Pinpoint the cell where the given text exists, returning its (X, Y) midpoint coordinate. 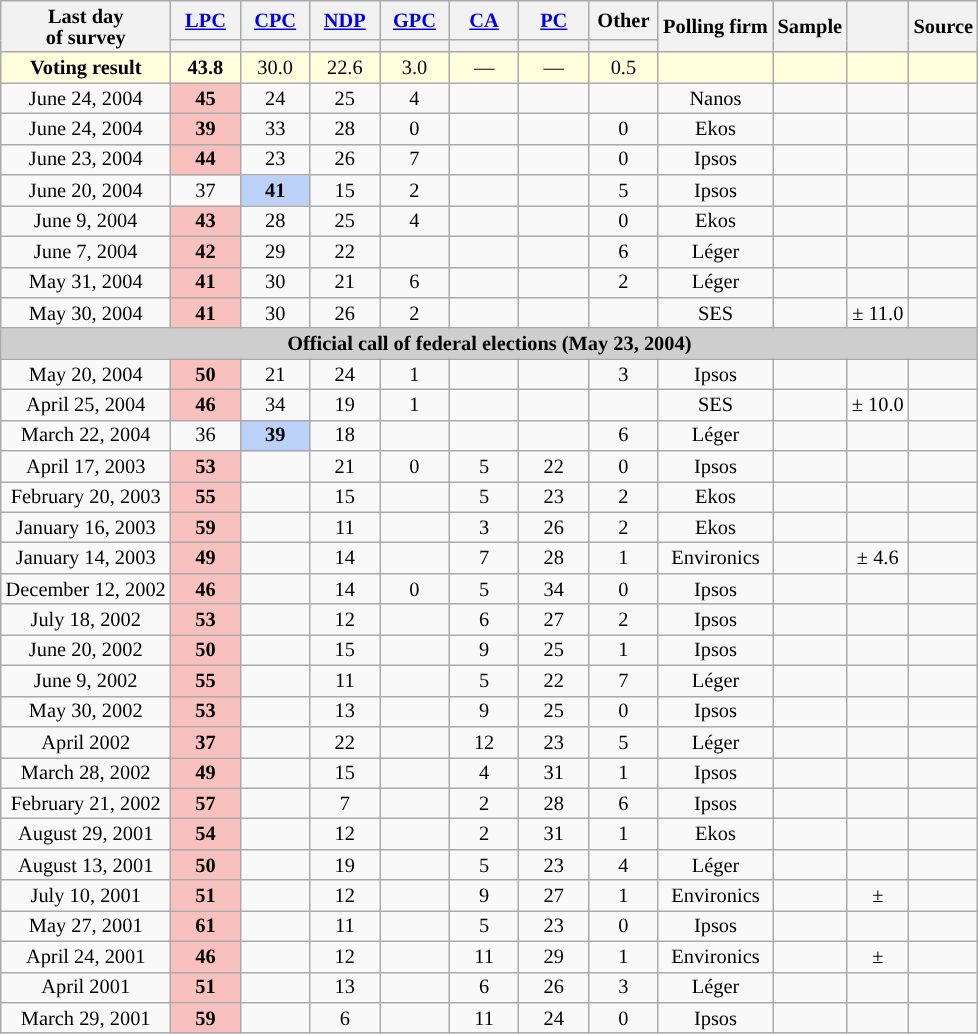
CPC (275, 20)
June 20, 2004 (86, 190)
33 (275, 128)
April 24, 2001 (86, 956)
36 (206, 436)
February 21, 2002 (86, 804)
44 (206, 160)
GPC (415, 20)
57 (206, 804)
May 30, 2002 (86, 712)
Polling firm (715, 26)
3.0 (415, 68)
30.0 (275, 68)
January 14, 2003 (86, 558)
Nanos (715, 98)
42 (206, 252)
February 20, 2003 (86, 496)
June 7, 2004 (86, 252)
PC (554, 20)
Source (944, 26)
Voting result (86, 68)
Last day of survey (86, 26)
43 (206, 220)
March 22, 2004 (86, 436)
June 9, 2004 (86, 220)
July 10, 2001 (86, 896)
April 2002 (86, 742)
December 12, 2002 (86, 588)
June 23, 2004 (86, 160)
May 30, 2004 (86, 312)
March 28, 2002 (86, 772)
LPC (206, 20)
August 13, 2001 (86, 864)
Sample (810, 26)
CA (484, 20)
May 20, 2004 (86, 374)
22.6 (345, 68)
0.5 (624, 68)
± 4.6 (878, 558)
June 20, 2002 (86, 650)
± 10.0 (878, 404)
June 9, 2002 (86, 680)
March 29, 2001 (86, 1018)
45 (206, 98)
July 18, 2002 (86, 620)
August 29, 2001 (86, 834)
NDP (345, 20)
Other (624, 20)
April 25, 2004 (86, 404)
January 16, 2003 (86, 528)
Official call of federal elections (May 23, 2004) (490, 344)
61 (206, 926)
± 11.0 (878, 312)
May 31, 2004 (86, 282)
May 27, 2001 (86, 926)
43.8 (206, 68)
18 (345, 436)
April 2001 (86, 988)
April 17, 2003 (86, 466)
54 (206, 834)
